Detect which cell encompasses the target text, then output its (x, y) center coordinate. 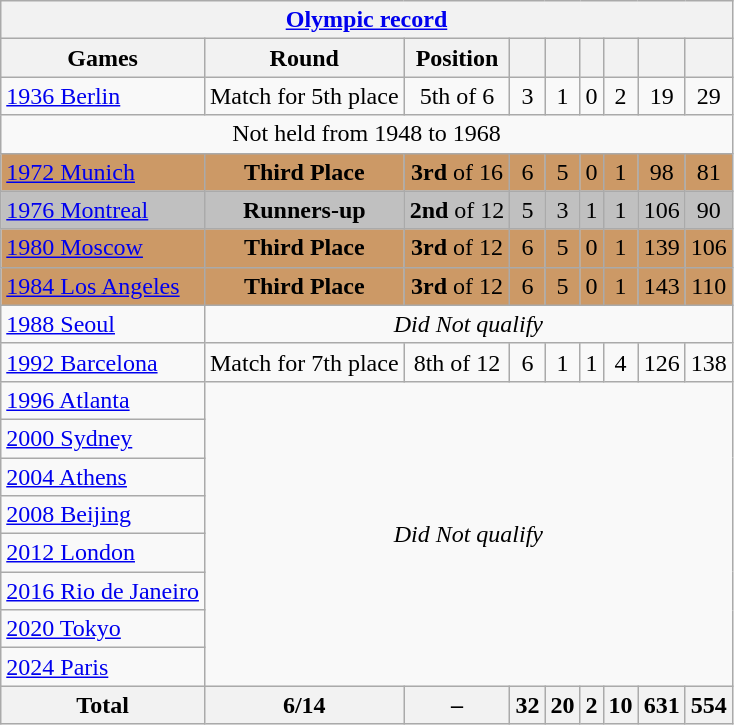
2004 Athens (103, 477)
6/14 (304, 705)
138 (708, 362)
1988 Seoul (103, 324)
2016 Rio de Janeiro (103, 591)
32 (528, 705)
2024 Paris (103, 667)
4 (620, 362)
2nd of 12 (457, 210)
5th of 6 (457, 96)
Position (457, 58)
2008 Beijing (103, 515)
1976 Montreal (103, 210)
Round (304, 58)
20 (562, 705)
1984 Los Angeles (103, 286)
143 (662, 286)
19 (662, 96)
90 (708, 210)
1936 Berlin (103, 96)
139 (662, 248)
Match for 7th place (304, 362)
Olympic record (366, 20)
3rd of 16 (457, 172)
110 (708, 286)
2020 Tokyo (103, 629)
Runners-up (304, 210)
Total (103, 705)
10 (620, 705)
631 (662, 705)
1992 Barcelona (103, 362)
8th of 12 (457, 362)
1996 Atlanta (103, 400)
1972 Munich (103, 172)
81 (708, 172)
– (457, 705)
554 (708, 705)
29 (708, 96)
126 (662, 362)
Not held from 1948 to 1968 (366, 134)
98 (662, 172)
Match for 5th place (304, 96)
2012 London (103, 553)
Games (103, 58)
2000 Sydney (103, 438)
1980 Moscow (103, 248)
